Capture the cell that displays the provided text and extract its [X, Y] central coordinate. 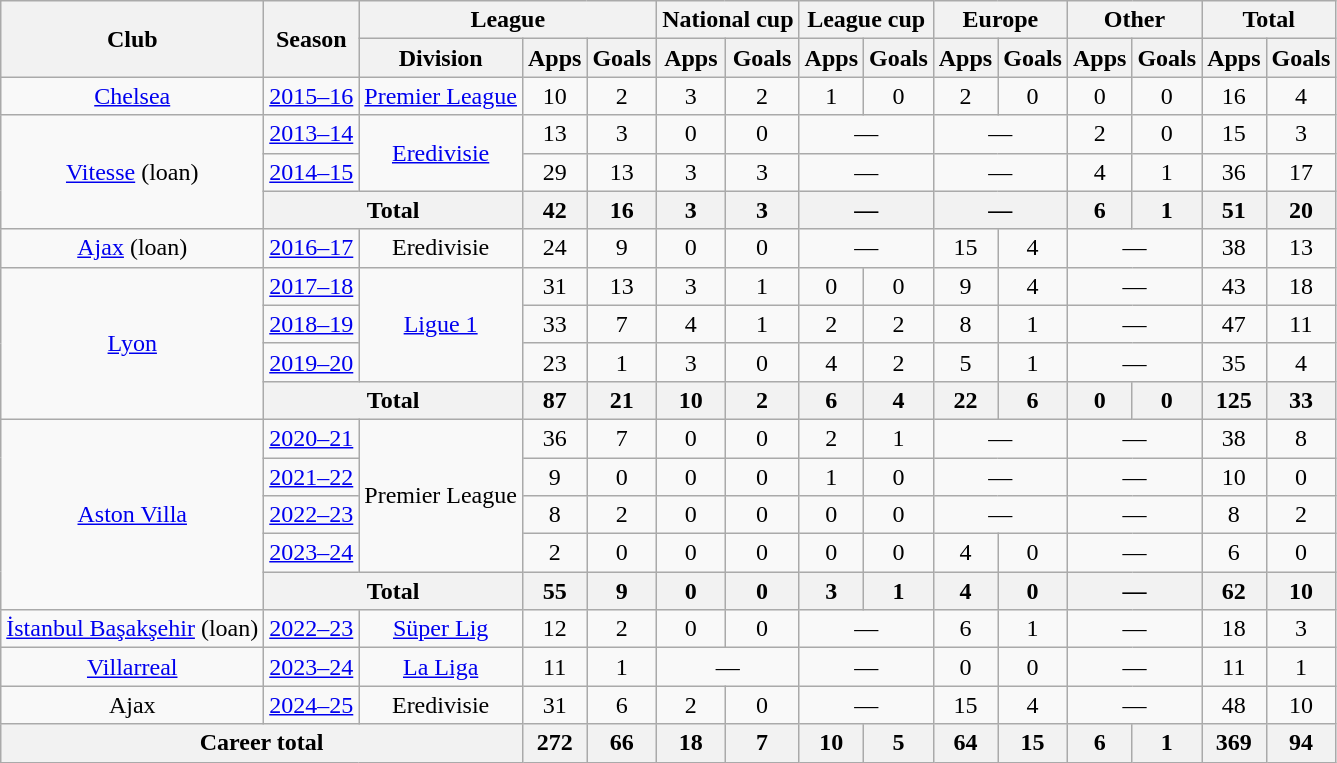
2014–15 [312, 172]
17 [1301, 172]
47 [1234, 324]
İstanbul Başakşehir (loan) [132, 629]
66 [622, 743]
87 [554, 400]
369 [1234, 743]
29 [554, 172]
2021–22 [312, 477]
Vitesse (loan) [132, 172]
23 [554, 362]
League cup [866, 20]
2019–20 [312, 362]
55 [554, 591]
League [508, 20]
Club [132, 39]
35 [1234, 362]
National cup [728, 20]
Ligue 1 [441, 324]
125 [1234, 400]
62 [1234, 591]
Lyon [132, 343]
2013–14 [312, 134]
Europe [1000, 20]
Süper Lig [441, 629]
272 [554, 743]
2016–17 [312, 248]
Division [441, 58]
43 [1234, 286]
48 [1234, 705]
94 [1301, 743]
22 [965, 400]
Ajax (loan) [132, 248]
2024–25 [312, 705]
2015–16 [312, 96]
2018–19 [312, 324]
Other [1134, 20]
2017–18 [312, 286]
51 [1234, 210]
Career total [262, 743]
Ajax [132, 705]
42 [554, 210]
2020–21 [312, 438]
Aston Villa [132, 514]
24 [554, 248]
64 [965, 743]
Chelsea [132, 96]
Season [312, 39]
20 [1301, 210]
21 [622, 400]
Villarreal [132, 667]
12 [554, 629]
La Liga [441, 667]
